Return the (X, Y) coordinate for the center point of the cell that contains the specified text.  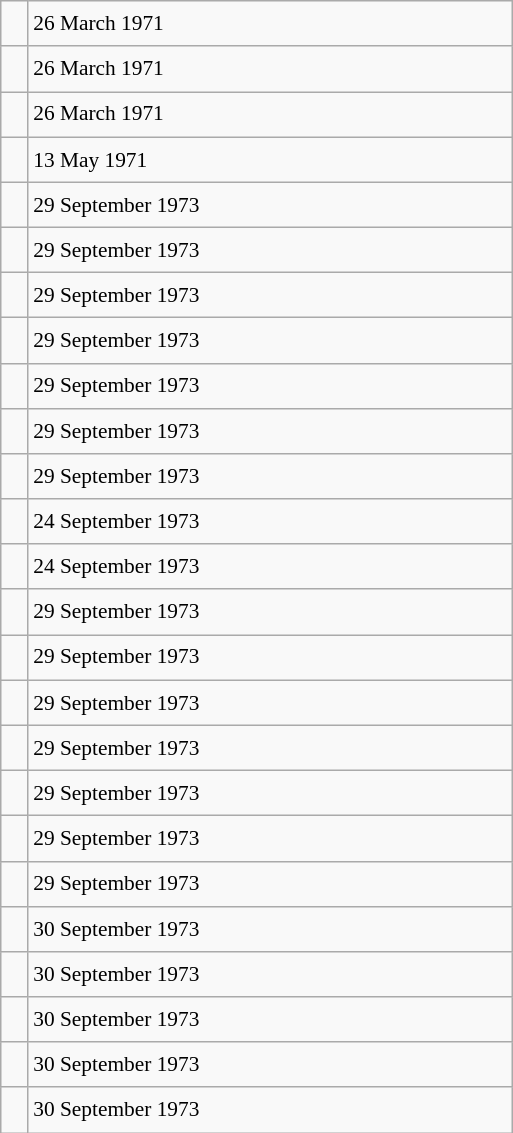
13 May 1971 (270, 160)
